Search for the cell housing the specified text and yield its [x, y] center coordinate. 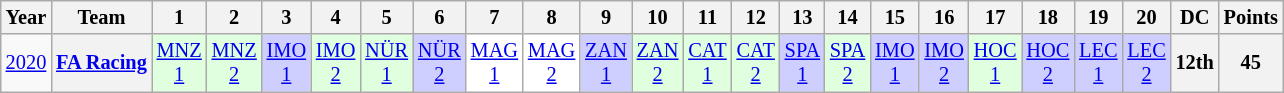
SPA1 [802, 63]
14 [848, 17]
ZAN2 [658, 63]
8 [552, 17]
10 [658, 17]
19 [1098, 17]
FA Racing [101, 63]
12 [756, 17]
Year [26, 17]
SPA2 [848, 63]
12th [1195, 63]
9 [606, 17]
HOC2 [1048, 63]
13 [802, 17]
MNZ1 [180, 63]
NÜR1 [386, 63]
MAG1 [494, 63]
CAT2 [756, 63]
Points [1251, 17]
16 [944, 17]
3 [286, 17]
20 [1146, 17]
ZAN1 [606, 63]
11 [707, 17]
NÜR2 [440, 63]
LEC1 [1098, 63]
5 [386, 17]
7 [494, 17]
HOC1 [996, 63]
MAG2 [552, 63]
45 [1251, 63]
MNZ2 [234, 63]
4 [336, 17]
CAT1 [707, 63]
17 [996, 17]
1 [180, 17]
6 [440, 17]
2020 [26, 63]
LEC2 [1146, 63]
15 [894, 17]
Team [101, 17]
18 [1048, 17]
2 [234, 17]
DC [1195, 17]
